For the text-containing cell, return its midpoint in [x, y] coordinate format. 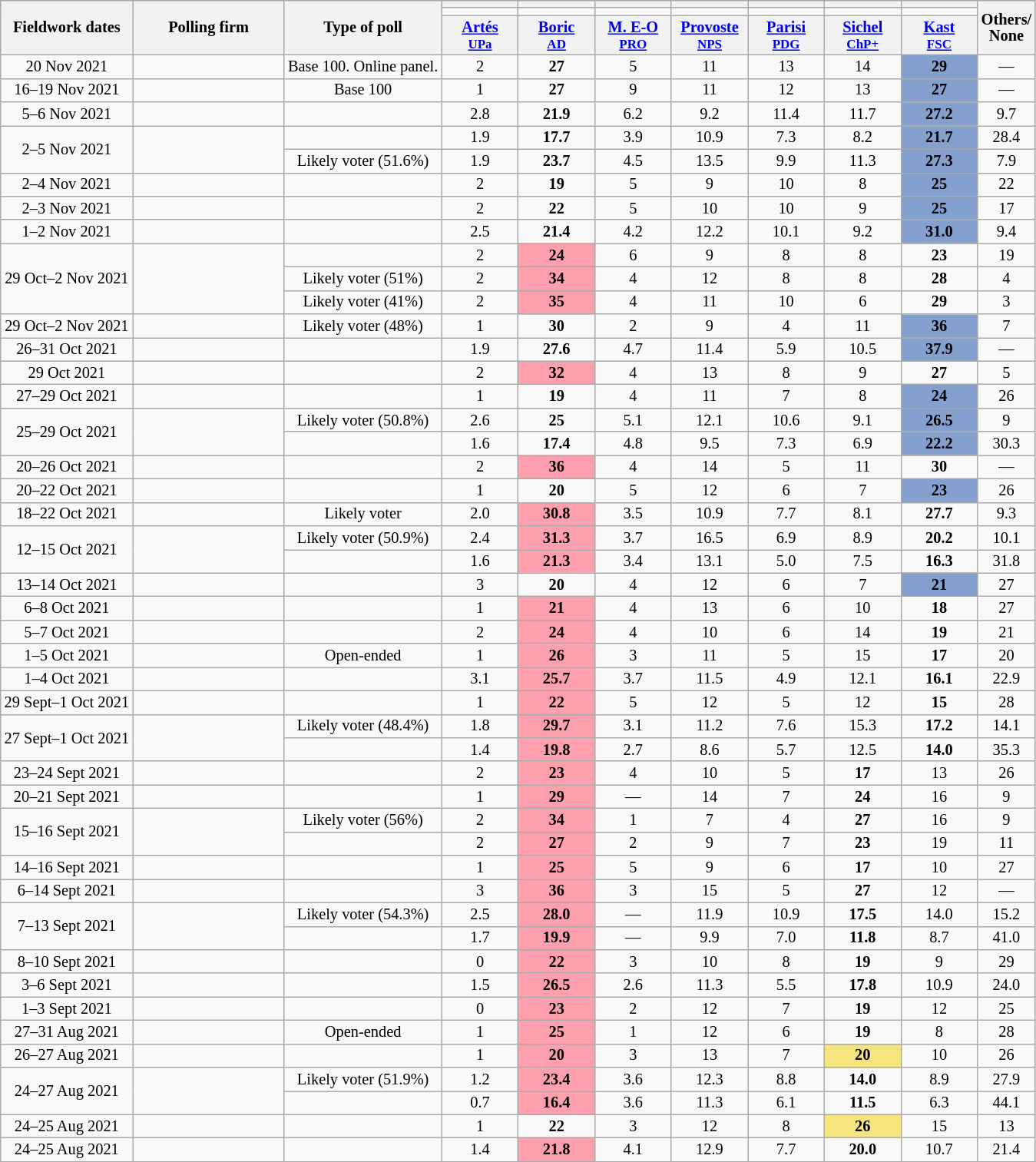
Likely voter (50.9%) [362, 538]
17.2 [939, 727]
5.5 [786, 985]
31.8 [1006, 561]
11.8 [862, 939]
13.1 [710, 561]
15.3 [862, 727]
10.5 [862, 349]
18–22 Oct 2021 [67, 515]
28.4 [1006, 137]
32 [557, 373]
5.0 [786, 561]
17.4 [557, 444]
Likely voter [362, 515]
27–29 Oct 2021 [67, 396]
BoricAD [557, 35]
Likely voter (54.3%) [362, 914]
29 Oct 2021 [67, 373]
11.9 [710, 914]
4.2 [633, 232]
8.7 [939, 939]
16.1 [939, 679]
7.6 [786, 727]
12.3 [710, 1080]
17.5 [862, 914]
26–27 Aug 2021 [67, 1055]
1.7 [480, 939]
11.7 [862, 114]
31.3 [557, 538]
6–8 Oct 2021 [67, 608]
6–14 Sept 2021 [67, 891]
21.8 [557, 1150]
Likely voter (48%) [362, 326]
KastFSC [939, 35]
19.9 [557, 939]
ParisiPDG [786, 35]
3–6 Sept 2021 [67, 985]
12–15 Oct 2021 [67, 548]
9.1 [862, 419]
19.8 [557, 750]
6.1 [786, 1103]
2.7 [633, 750]
0.7 [480, 1103]
17.8 [862, 985]
Likely voter (50.8%) [362, 419]
1–5 Oct 2021 [67, 656]
2.4 [480, 538]
41.0 [1006, 939]
24.0 [1006, 985]
14–16 Sept 2021 [67, 868]
7.5 [862, 561]
2–3 Nov 2021 [67, 207]
2.8 [480, 114]
2.0 [480, 515]
1–3 Sept 2021 [67, 1009]
4.5 [633, 161]
10.7 [939, 1150]
5.9 [786, 349]
26–31 Oct 2021 [67, 349]
27–31 Aug 2021 [67, 1032]
17.7 [557, 137]
11.2 [710, 727]
13–14 Oct 2021 [67, 585]
2–5 Nov 2021 [67, 149]
1.5 [480, 985]
3.9 [633, 137]
8.8 [786, 1080]
21.3 [557, 561]
16.4 [557, 1103]
Others/None [1006, 28]
9.4 [1006, 232]
9.3 [1006, 515]
21.7 [939, 137]
18 [939, 608]
1–4 Oct 2021 [67, 679]
Likely voter (51.9%) [362, 1080]
7–13 Sept 2021 [67, 926]
20.2 [939, 538]
4.9 [786, 679]
23.7 [557, 161]
Likely voter (56%) [362, 820]
22.9 [1006, 679]
Likely voter (51.6%) [362, 161]
37.9 [939, 349]
23–24 Sept 2021 [67, 773]
16–19 Nov 2021 [67, 91]
27.2 [939, 114]
7.0 [786, 939]
16.3 [939, 561]
Likely voter (48.4%) [362, 727]
Likely voter (51%) [362, 278]
21.9 [557, 114]
4.1 [633, 1150]
30.3 [1006, 444]
14.1 [1006, 727]
8.6 [710, 750]
8–10 Sept 2021 [67, 962]
23.4 [557, 1080]
27.9 [1006, 1080]
35 [557, 303]
8.1 [862, 515]
27.7 [939, 515]
Base 100. Online panel. [362, 66]
35.3 [1006, 750]
5.1 [633, 419]
Polling firm [209, 28]
20 Nov 2021 [67, 66]
M. E-OPRO [633, 35]
1.8 [480, 727]
16.5 [710, 538]
7.9 [1006, 161]
5–7 Oct 2021 [67, 631]
Base 100 [362, 91]
29.7 [557, 727]
12.5 [862, 750]
ProvosteNPS [710, 35]
20–26 Oct 2021 [67, 467]
1.2 [480, 1080]
25.7 [557, 679]
22.2 [939, 444]
30.8 [557, 515]
4.8 [633, 444]
ArtésUPa [480, 35]
27.3 [939, 161]
6.2 [633, 114]
28.0 [557, 914]
31.0 [939, 232]
29 Sept–1 Oct 2021 [67, 702]
25–29 Oct 2021 [67, 432]
15.2 [1006, 914]
1–2 Nov 2021 [67, 232]
3.5 [633, 515]
20.0 [862, 1150]
44.1 [1006, 1103]
5.7 [786, 750]
5–6 Nov 2021 [67, 114]
SichelChP+ [862, 35]
8.2 [862, 137]
Fieldwork dates [67, 28]
15–16 Sept 2021 [67, 831]
9.5 [710, 444]
10.6 [786, 419]
2–4 Nov 2021 [67, 184]
20–22 Oct 2021 [67, 490]
3.4 [633, 561]
4.7 [633, 349]
27 Sept–1 Oct 2021 [67, 737]
20–21 Sept 2021 [67, 797]
24–27 Aug 2021 [67, 1091]
13.5 [710, 161]
Likely voter (41%) [362, 303]
6.3 [939, 1103]
Type of poll [362, 28]
27.6 [557, 349]
12.2 [710, 232]
12.9 [710, 1150]
9.7 [1006, 114]
